Determine the (x, y) coordinate at the center of the cell enclosing the given text.  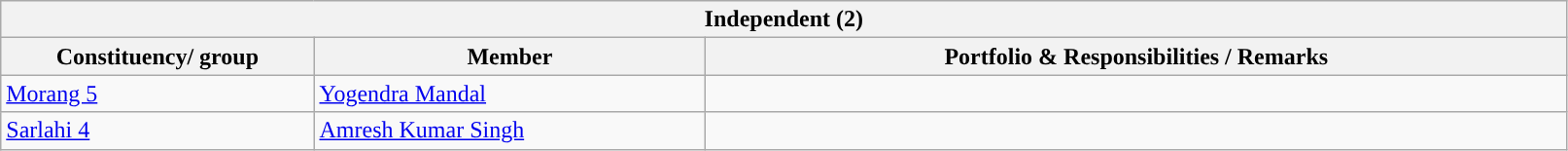
Constituency/ group (157, 57)
Member (509, 57)
Amresh Kumar Singh (509, 131)
Morang 5 (157, 94)
Yogendra Mandal (509, 94)
Independent (2) (784, 19)
Portfolio & Responsibilities / Remarks (1136, 57)
Sarlahi 4 (157, 131)
